Scan for the cell matching the given text and deliver its (x, y) coordinate at center. 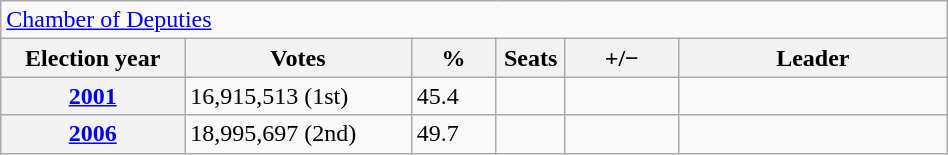
Election year (93, 58)
Seats (530, 58)
2001 (93, 96)
16,915,513 (1st) (298, 96)
% (454, 58)
45.4 (454, 96)
+/− (622, 58)
Votes (298, 58)
2006 (93, 134)
49.7 (454, 134)
Leader (812, 58)
Chamber of Deputies (474, 20)
18,995,697 (2nd) (298, 134)
